Return the [x, y] coordinate for the center point of the cell that contains the specified text.  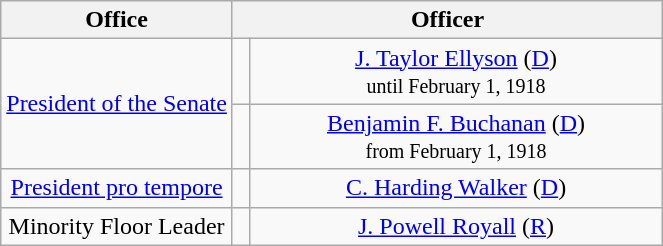
J. Taylor Ellyson (D)until February 1, 1918 [456, 72]
Minority Floor Leader [117, 226]
J. Powell Royall (R) [456, 226]
President of the Senate [117, 104]
President pro tempore [117, 188]
C. Harding Walker (D) [456, 188]
Benjamin F. Buchanan (D)from February 1, 1918 [456, 136]
Office [117, 20]
Officer [447, 20]
